Locate the cell with the specified text and output its (X, Y) center coordinate. 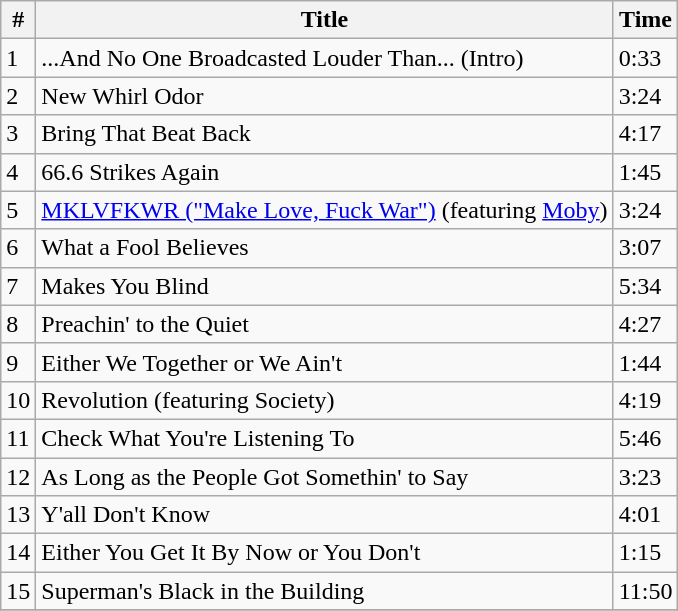
Preachin' to the Quiet (324, 324)
Time (646, 20)
MKLVFKWR ("Make Love, Fuck War") (featuring Moby) (324, 210)
Revolution (featuring Society) (324, 400)
5 (18, 210)
0:33 (646, 58)
15 (18, 591)
66.6 Strikes Again (324, 172)
1 (18, 58)
Y'all Don't Know (324, 515)
5:46 (646, 438)
1:45 (646, 172)
1:15 (646, 553)
Either You Get It By Now or You Don't (324, 553)
10 (18, 400)
12 (18, 477)
8 (18, 324)
4:27 (646, 324)
9 (18, 362)
7 (18, 286)
New Whirl Odor (324, 96)
Check What You're Listening To (324, 438)
# (18, 20)
Either We Together or We Ain't (324, 362)
6 (18, 248)
4 (18, 172)
14 (18, 553)
...And No One Broadcasted Louder Than... (Intro) (324, 58)
13 (18, 515)
3:23 (646, 477)
As Long as the People Got Somethin' to Say (324, 477)
4:01 (646, 515)
11:50 (646, 591)
5:34 (646, 286)
3 (18, 134)
Title (324, 20)
2 (18, 96)
Superman's Black in the Building (324, 591)
Makes You Blind (324, 286)
1:44 (646, 362)
11 (18, 438)
4:19 (646, 400)
3:07 (646, 248)
What a Fool Believes (324, 248)
4:17 (646, 134)
Bring That Beat Back (324, 134)
